Determine the [X, Y] coordinate at the center of the cell enclosing the given text.  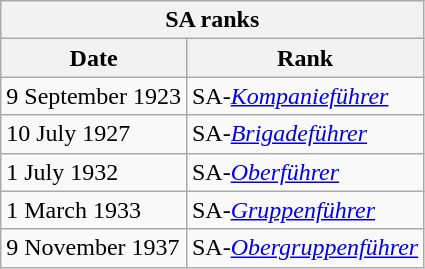
Rank [304, 58]
SA-Obergruppenführer [304, 248]
10 July 1927 [94, 134]
SA-Gruppenführer [304, 210]
SA ranks [212, 20]
SA-Brigadeführer [304, 134]
1 March 1933 [94, 210]
9 September 1923 [94, 96]
1 July 1932 [94, 172]
SA-Kompanieführer [304, 96]
Date [94, 58]
9 November 1937 [94, 248]
SA-Oberführer [304, 172]
